Output the [X, Y] coordinate of the center of the cell containing the given text.  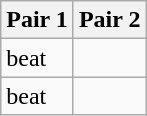
Pair 1 [38, 20]
Pair 2 [110, 20]
